Identify which cell holds the provided text, then report its (X, Y) central coordinate. 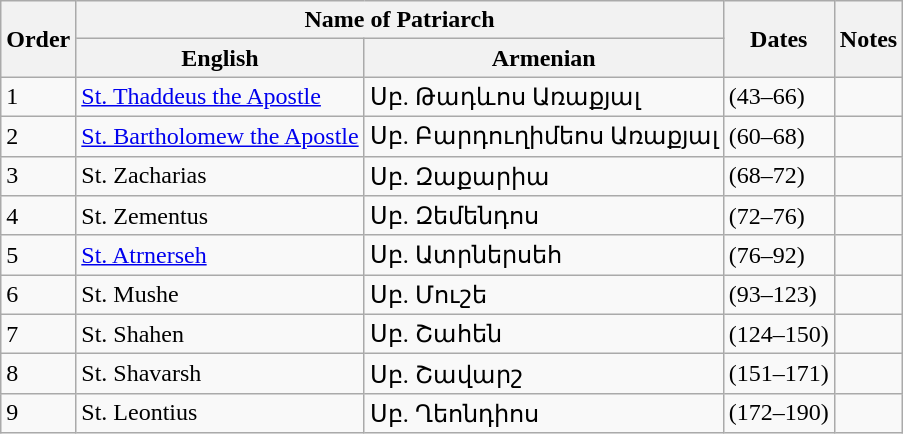
3 (38, 176)
St. Shavarsh (220, 374)
St. Zementus (220, 216)
Սբ. Բարդուղիմեոս Առաքյալ (544, 136)
1 (38, 97)
Order (38, 39)
(60–68) (778, 136)
(68–72) (778, 176)
St. Bartholomew the Apostle (220, 136)
Name of Patriarch (400, 20)
Սբ. Զեմենդոս (544, 216)
English (220, 58)
Սբ. Շահեն (544, 334)
(151–171) (778, 374)
St. Atrnerseh (220, 255)
Սբ. Ղեոնդիոս (544, 413)
Սբ. Մուշե (544, 295)
Սբ. Թադևոս Առաքյալ (544, 97)
(76–92) (778, 255)
Notes (868, 39)
8 (38, 374)
2 (38, 136)
(172–190) (778, 413)
Սբ. Ատրներսեհ (544, 255)
6 (38, 295)
4 (38, 216)
Սբ. Զաքարիա (544, 176)
St. Mushe (220, 295)
(93–123) (778, 295)
Dates (778, 39)
St. Zacharias (220, 176)
(124–150) (778, 334)
Սբ. Շավարշ (544, 374)
9 (38, 413)
St. Thaddeus the Apostle (220, 97)
St. Leontius (220, 413)
(72–76) (778, 216)
(43–66) (778, 97)
7 (38, 334)
5 (38, 255)
Armenian (544, 58)
St. Shahen (220, 334)
